Determine the [X, Y] coordinate at the center of the cell enclosing the given text.  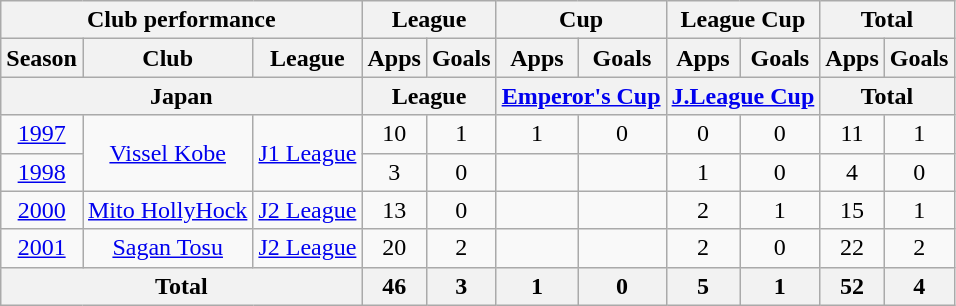
46 [394, 286]
Mito HollyHock [167, 210]
Club performance [182, 20]
15 [852, 210]
Cup [581, 20]
5 [703, 286]
1998 [42, 172]
2000 [42, 210]
J1 League [308, 153]
Vissel Kobe [167, 153]
20 [394, 248]
22 [852, 248]
Club [167, 58]
52 [852, 286]
Japan [182, 96]
1997 [42, 134]
13 [394, 210]
11 [852, 134]
Sagan Tosu [167, 248]
Emperor's Cup [581, 96]
J.League Cup [743, 96]
10 [394, 134]
2001 [42, 248]
Season [42, 58]
League Cup [743, 20]
